Search for the cell housing the specified text and yield its (x, y) center coordinate. 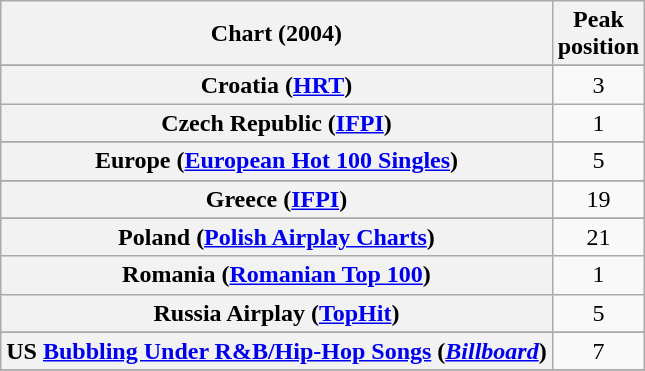
Chart (2004) (276, 34)
Croatia (HRT) (276, 85)
Greece (IFPI) (276, 199)
7 (598, 351)
3 (598, 85)
US Bubbling Under R&B/Hip-Hop Songs (Billboard) (276, 351)
Russia Airplay (TopHit) (276, 313)
Peakposition (598, 34)
21 (598, 237)
Poland (Polish Airplay Charts) (276, 237)
Romania (Romanian Top 100) (276, 275)
Europe (European Hot 100 Singles) (276, 161)
Czech Republic (IFPI) (276, 123)
19 (598, 199)
